Return [X, Y] of the center of cell containing provided text 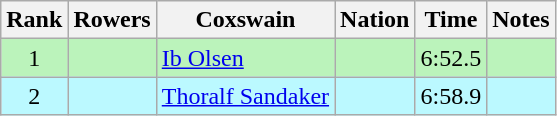
Nation [375, 20]
6:58.9 [451, 96]
1 [34, 58]
2 [34, 96]
Rank [34, 20]
Ib Olsen [245, 58]
Thoralf Sandaker [245, 96]
Rowers [112, 20]
Coxswain [245, 20]
6:52.5 [451, 58]
Notes [521, 20]
Time [451, 20]
